Determine the [X, Y] coordinate at the center of the cell enclosing the given text.  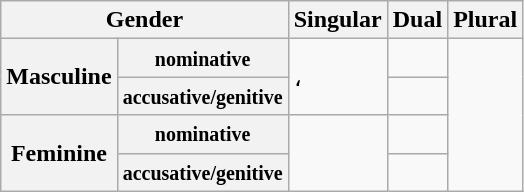
Singular [338, 20]
، [338, 77]
Dual [417, 20]
Gender [144, 20]
Feminine [59, 153]
Plural [486, 20]
Masculine [59, 77]
